Output the [x, y] coordinate of the center of the cell containing the given text.  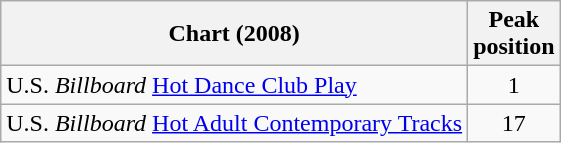
Chart (2008) [234, 34]
U.S. Billboard Hot Dance Club Play [234, 85]
17 [514, 123]
1 [514, 85]
U.S. Billboard Hot Adult Contemporary Tracks [234, 123]
Peakposition [514, 34]
